Find where the given text appears and provide that cell's center as [X, Y] coordinate. 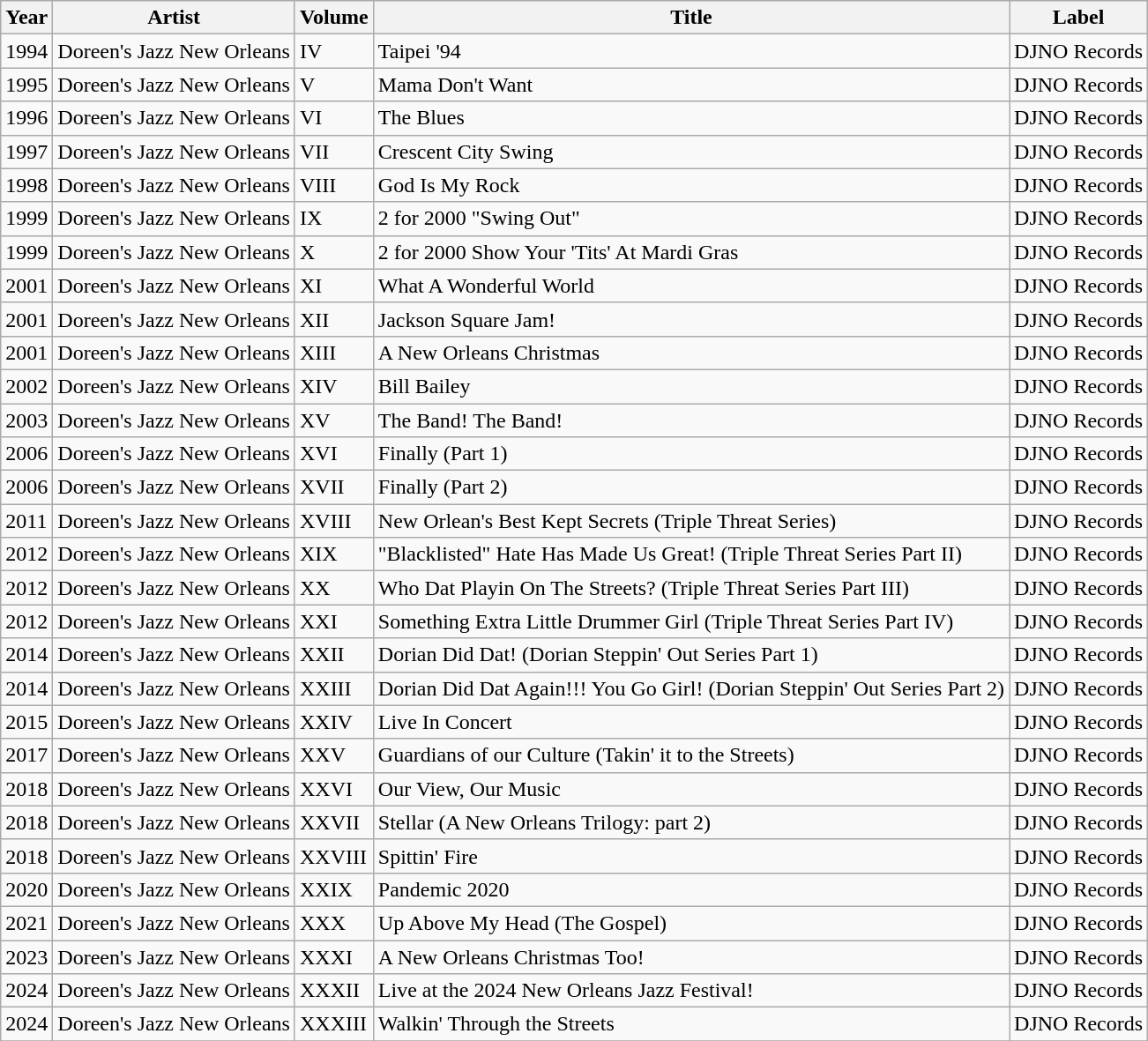
2002 [26, 386]
Live In Concert [691, 722]
The Band! The Band! [691, 420]
VIII [333, 185]
XII [333, 319]
God Is My Rock [691, 185]
Our View, Our Music [691, 789]
2017 [26, 755]
Label [1079, 18]
XI [333, 286]
A New Orleans Christmas [691, 353]
Year [26, 18]
2021 [26, 923]
1994 [26, 51]
XXII [333, 655]
1998 [26, 185]
Stellar (A New Orleans Trilogy: part 2) [691, 822]
VI [333, 118]
Finally (Part 2) [691, 487]
"Blacklisted" Hate Has Made Us Great! (Triple Threat Series Part II) [691, 554]
XXIX [333, 889]
Pandemic 2020 [691, 889]
Live at the 2024 New Orleans Jazz Festival! [691, 991]
Dorian Did Dat! (Dorian Steppin' Out Series Part 1) [691, 655]
X [333, 252]
Dorian Did Dat Again!!! You Go Girl! (Dorian Steppin' Out Series Part 2) [691, 688]
2003 [26, 420]
XVIII [333, 521]
1997 [26, 152]
2015 [26, 722]
Jackson Square Jam! [691, 319]
2 for 2000 "Swing Out" [691, 219]
Up Above My Head (The Gospel) [691, 923]
XXXI [333, 956]
XXIII [333, 688]
New Orlean's Best Kept Secrets (Triple Threat Series) [691, 521]
XXVI [333, 789]
What A Wonderful World [691, 286]
XIV [333, 386]
XIII [333, 353]
Artist [175, 18]
XIX [333, 554]
Title [691, 18]
IX [333, 219]
2011 [26, 521]
Taipei '94 [691, 51]
XXIV [333, 722]
XXXIII [333, 1024]
Spittin' Fire [691, 856]
Walkin' Through the Streets [691, 1024]
Volume [333, 18]
1995 [26, 85]
Who Dat Playin On The Streets? (Triple Threat Series Part III) [691, 588]
VII [333, 152]
IV [333, 51]
V [333, 85]
2 for 2000 Show Your 'Tits' At Mardi Gras [691, 252]
Bill Bailey [691, 386]
1996 [26, 118]
Crescent City Swing [691, 152]
XVII [333, 487]
XXX [333, 923]
XXVII [333, 822]
Finally (Part 1) [691, 454]
XV [333, 420]
XXXII [333, 991]
The Blues [691, 118]
XVI [333, 454]
2020 [26, 889]
2023 [26, 956]
Mama Don't Want [691, 85]
XXI [333, 621]
Something Extra Little Drummer Girl (Triple Threat Series Part IV) [691, 621]
A New Orleans Christmas Too! [691, 956]
Guardians of our Culture (Takin' it to the Streets) [691, 755]
XX [333, 588]
XXV [333, 755]
XXVIII [333, 856]
